Provide the [x, y] coordinate of the cell's center where the given text is located.  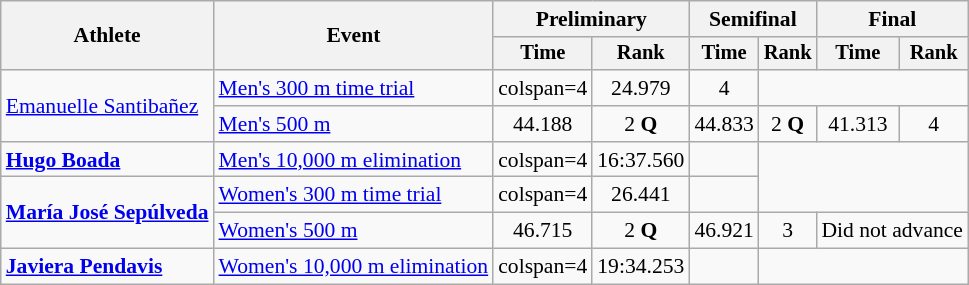
Men's 300 m time trial [354, 88]
16:37.560 [640, 160]
Men's 10,000 m elimination [354, 160]
Women's 500 m [354, 231]
Athlete [108, 36]
Did not advance [892, 231]
Hugo Boada [108, 160]
Women's 10,000 m elimination [354, 267]
Event [354, 36]
Javiera Pendavis [108, 267]
41.313 [858, 124]
Women's 300 m time trial [354, 195]
46.921 [724, 231]
44.833 [724, 124]
Semifinal [752, 19]
44.188 [542, 124]
46.715 [542, 231]
Men's 500 m [354, 124]
24.979 [640, 88]
3 [788, 231]
Preliminary [591, 19]
Final [892, 19]
María José Sepúlveda [108, 212]
19:34.253 [640, 267]
Emanuelle Santibañez [108, 106]
26.441 [640, 195]
